From the cell containing the given text, extract its center point as (X, Y) coordinate. 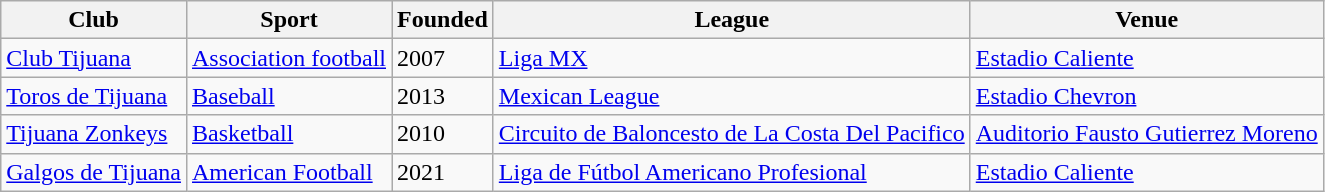
Association football (288, 58)
Estadio Chevron (1146, 96)
Circuito de Baloncesto de La Costa Del Pacifico (732, 134)
Tijuana Zonkeys (94, 134)
Galgos de Tijuana (94, 172)
2007 (443, 58)
Sport (288, 20)
Auditorio Fausto Gutierrez Moreno (1146, 134)
Club Tijuana (94, 58)
2013 (443, 96)
Founded (443, 20)
Liga MX (732, 58)
Club (94, 20)
Basketball (288, 134)
Toros de Tijuana (94, 96)
Mexican League (732, 96)
2021 (443, 172)
2010 (443, 134)
Baseball (288, 96)
American Football (288, 172)
Venue (1146, 20)
League (732, 20)
Liga de Fútbol Americano Profesional (732, 172)
